Pinpoint the cell where the given text exists, returning its [X, Y] midpoint coordinate. 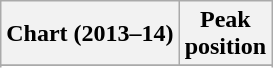
Chart (2013–14) [90, 34]
Peak position [225, 34]
